Capture the cell that displays the provided text and extract its (X, Y) central coordinate. 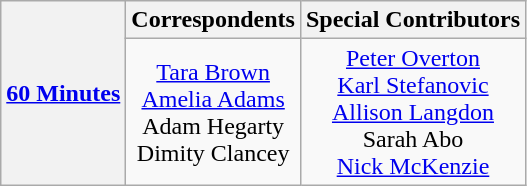
Correspondents (214, 20)
Special Contributors (412, 20)
Tara BrownAmelia AdamsAdam HegartyDimity Clancey (214, 112)
60 Minutes (64, 93)
Peter OvertonKarl StefanovicAllison LangdonSarah AboNick McKenzie (412, 112)
